Provide the [X, Y] coordinate of the cell's center where the given text is located.  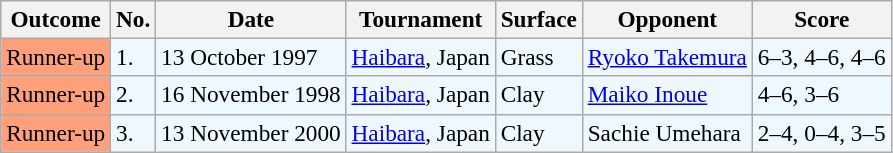
Outcome [56, 19]
Surface [538, 19]
Maiko Inoue [667, 95]
No. [134, 19]
16 November 1998 [251, 95]
Ryoko Takemura [667, 57]
Date [251, 19]
Score [822, 19]
13 October 1997 [251, 57]
Tournament [420, 19]
6–3, 4–6, 4–6 [822, 57]
Opponent [667, 19]
2. [134, 95]
13 November 2000 [251, 133]
Sachie Umehara [667, 133]
1. [134, 57]
3. [134, 133]
2–4, 0–4, 3–5 [822, 133]
4–6, 3–6 [822, 95]
Grass [538, 57]
